Return the [X, Y] coordinate for the center point of the cell that contains the specified text.  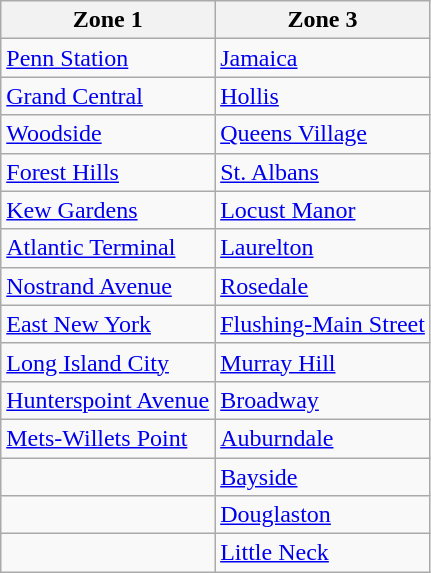
Mets-Willets Point [108, 438]
Jamaica [323, 58]
Forest Hills [108, 172]
Auburndale [323, 438]
Flushing-Main Street [323, 324]
Broadway [323, 400]
Woodside [108, 134]
Little Neck [323, 553]
Rosedale [323, 286]
Nostrand Avenue [108, 286]
Murray Hill [323, 362]
Laurelton [323, 248]
Queens Village [323, 134]
Penn Station [108, 58]
Douglaston [323, 515]
St. Albans [323, 172]
East New York [108, 324]
Bayside [323, 477]
Atlantic Terminal [108, 248]
Locust Manor [323, 210]
Zone 1 [108, 20]
Hollis [323, 96]
Zone 3 [323, 20]
Kew Gardens [108, 210]
Hunterspoint Avenue [108, 400]
Long Island City [108, 362]
Grand Central [108, 96]
